Scan for the cell matching the given text and deliver its (X, Y) coordinate at center. 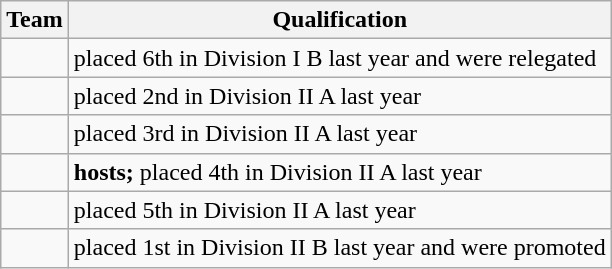
placed 3rd in Division II A last year (340, 134)
placed 1st in Division II B last year and were promoted (340, 248)
placed 5th in Division II A last year (340, 210)
Qualification (340, 20)
hosts; placed 4th in Division II A last year (340, 172)
Team (35, 20)
placed 6th in Division I B last year and were relegated (340, 58)
placed 2nd in Division II A last year (340, 96)
